Search for the cell housing the specified text and yield its (x, y) center coordinate. 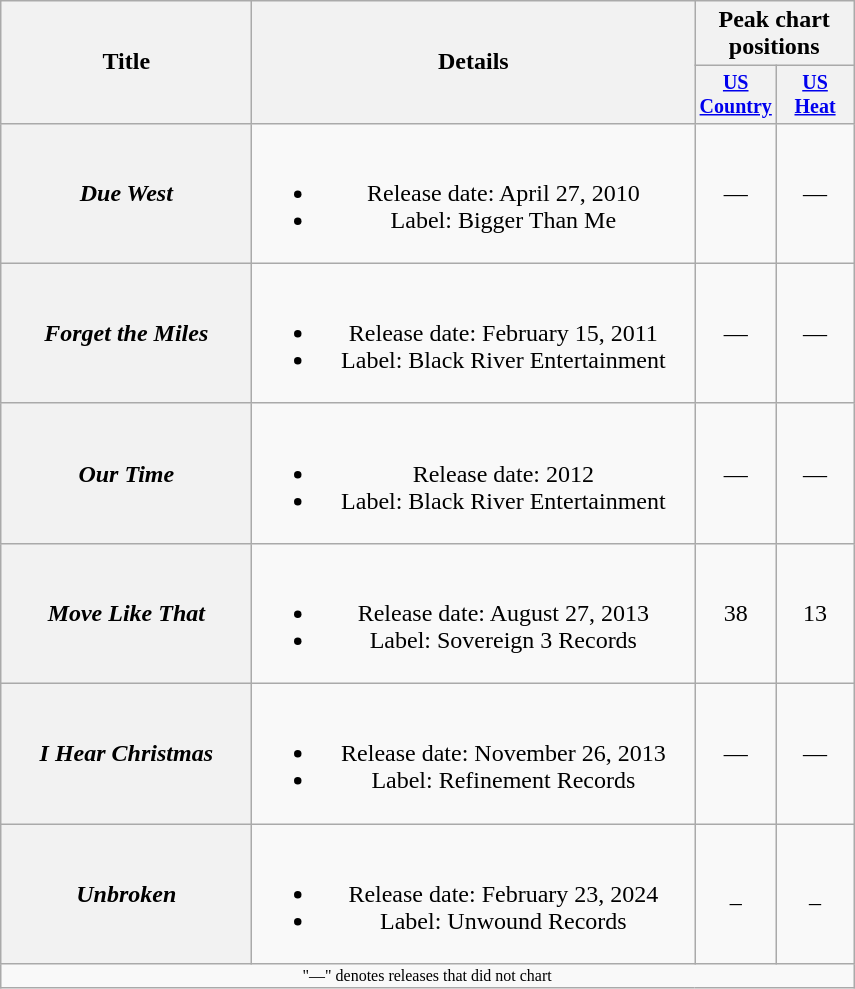
Unbroken (126, 894)
Our Time (126, 473)
US Country (736, 94)
Release date: August 27, 2013Label: Sovereign 3 Records (474, 613)
"—" denotes releases that did not chart (428, 976)
38 (736, 613)
I Hear Christmas (126, 754)
Peak chartpositions (774, 34)
USHeat (816, 94)
Release date: February 23, 2024Label: Unwound Records (474, 894)
Details (474, 62)
Forget the Miles (126, 333)
Release date: February 15, 2011Label: Black River Entertainment (474, 333)
Move Like That (126, 613)
Release date: November 26, 2013Label: Refinement Records (474, 754)
Title (126, 62)
13 (816, 613)
Release date: 2012Label: Black River Entertainment (474, 473)
Due West (126, 193)
Release date: April 27, 2010Label: Bigger Than Me (474, 193)
